Return the [x, y] coordinate for the center point of the cell that contains the specified text.  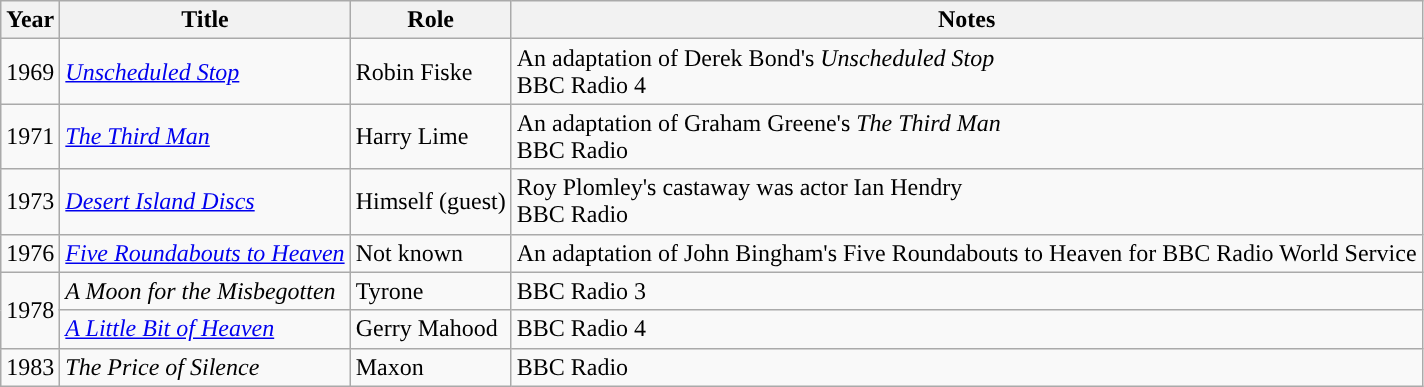
1983 [30, 367]
1978 [30, 310]
The Price of Silence [205, 367]
Maxon [430, 367]
Year [30, 20]
Himself (guest) [430, 202]
Role [430, 20]
Five Roundabouts to Heaven [205, 253]
1969 [30, 72]
1976 [30, 253]
The Third Man [205, 136]
1971 [30, 136]
Harry Lime [430, 136]
Tyrone [430, 291]
A Moon for the Misbegotten [205, 291]
BBC Radio 3 [966, 291]
Not known [430, 253]
Desert Island Discs [205, 202]
Title [205, 20]
A Little Bit of Heaven [205, 329]
BBC Radio 4 [966, 329]
Robin Fiske [430, 72]
An adaptation of Derek Bond's Unscheduled StopBBC Radio 4 [966, 72]
An adaptation of John Bingham's Five Roundabouts to Heaven for BBC Radio World Service [966, 253]
Unscheduled Stop [205, 72]
Gerry Mahood [430, 329]
An adaptation of Graham Greene's The Third ManBBC Radio [966, 136]
BBC Radio [966, 367]
Notes [966, 20]
1973 [30, 202]
Roy Plomley's castaway was actor Ian HendryBBC Radio [966, 202]
